Identify which cell holds the provided text, then report its [x, y] central coordinate. 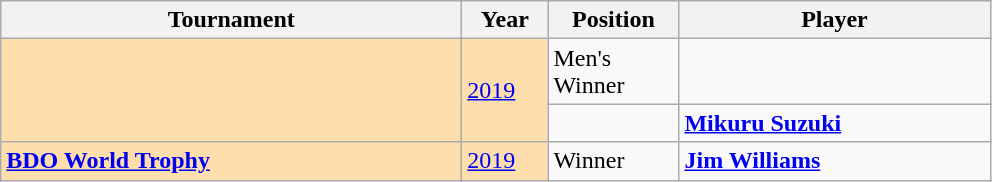
Mikuru Suzuki [834, 123]
Jim Williams [834, 161]
Position [614, 20]
Tournament [232, 20]
Player [834, 20]
Men's Winner [614, 72]
BDO World Trophy [232, 161]
Year [505, 20]
Winner [614, 161]
